Capture the cell that displays the provided text and extract its [x, y] central coordinate. 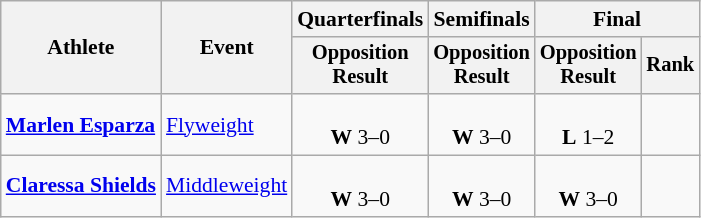
Athlete [81, 48]
Final [617, 19]
Claressa Shields [81, 186]
Event [226, 48]
L 1–2 [588, 124]
Quarterfinals [360, 19]
Rank [670, 66]
Semifinals [482, 19]
Marlen Esparza [81, 124]
Flyweight [226, 124]
Middleweight [226, 186]
